Extract the (x, y) coordinate from the center of the cell holding the provided text.  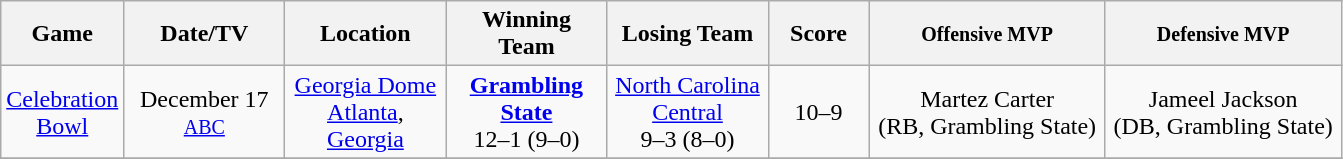
Martez Carter(RB, Grambling State) (987, 112)
Georgia DomeAtlanta, Georgia (366, 112)
Offensive MVP (987, 34)
Celebration Bowl (62, 112)
December 17ABC (204, 112)
Defensive MVP (1223, 34)
Score (818, 34)
Losing Team (688, 34)
Jameel Jackson(DB, Grambling State) (1223, 112)
10–9 (818, 112)
Grambling State12–1 (9–0) (526, 112)
Date/TV (204, 34)
Game (62, 34)
North Carolina Central9–3 (8–0) (688, 112)
Location (366, 34)
Winning Team (526, 34)
